Extract the [x, y] coordinate from the center of the cell holding the provided text.  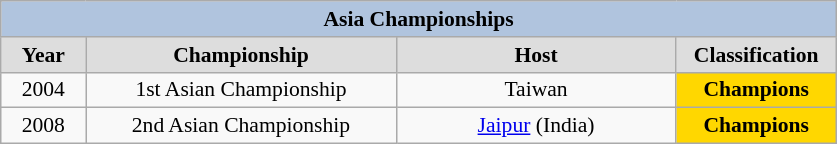
2nd Asian Championship [241, 126]
Asia Championships [419, 19]
Championship [241, 55]
2004 [44, 90]
Classification [756, 55]
2008 [44, 126]
1st Asian Championship [241, 90]
Jaipur (India) [536, 126]
Host [536, 55]
Taiwan [536, 90]
Year [44, 55]
